Pinpoint the cell where the given text exists, returning its [X, Y] midpoint coordinate. 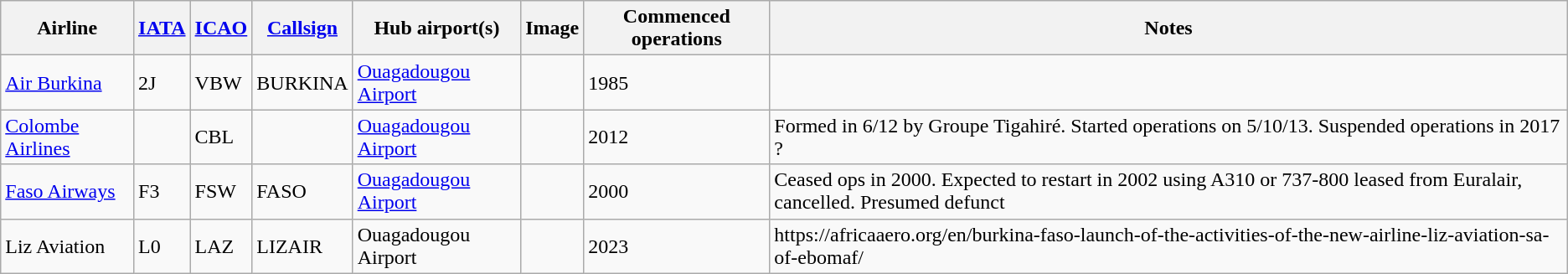
Commenced operations [677, 28]
Faso Airways [67, 191]
1985 [677, 82]
Colombe Airlines [67, 137]
ICAO [221, 28]
IATA [162, 28]
L0 [162, 246]
VBW [221, 82]
FASO [302, 191]
Air Burkina [67, 82]
LIZAIR [302, 246]
LAZ [221, 246]
2023 [677, 246]
Notes [1168, 28]
Airline [67, 28]
2000 [677, 191]
Ceased ops in 2000. Expected to restart in 2002 using A310 or 737-800 leased from Euralair, cancelled. Presumed defunct [1168, 191]
https://africaaero.org/en/burkina-faso-launch-of-the-activities-of-the-new-airline-liz-aviation-sa-of-ebomaf/ [1168, 246]
F3 [162, 191]
Formed in 6/12 by Groupe Tigahiré. Started operations on 5/10/13. Suspended operations in 2017 ? [1168, 137]
FSW [221, 191]
2012 [677, 137]
Image [553, 28]
Callsign [302, 28]
CBL [221, 137]
Hub airport(s) [437, 28]
2J [162, 82]
BURKINA [302, 82]
Liz Aviation [67, 246]
